Determine the [X, Y] coordinate at the center of the cell enclosing the given text.  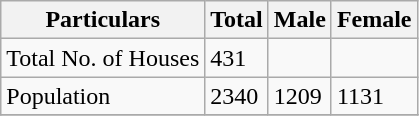
1209 [300, 96]
Male [300, 20]
1131 [374, 96]
Particulars [103, 20]
Total No. of Houses [103, 58]
Population [103, 96]
Female [374, 20]
Total [237, 20]
2340 [237, 96]
431 [237, 58]
